Scan for the cell matching the given text and deliver its (x, y) coordinate at center. 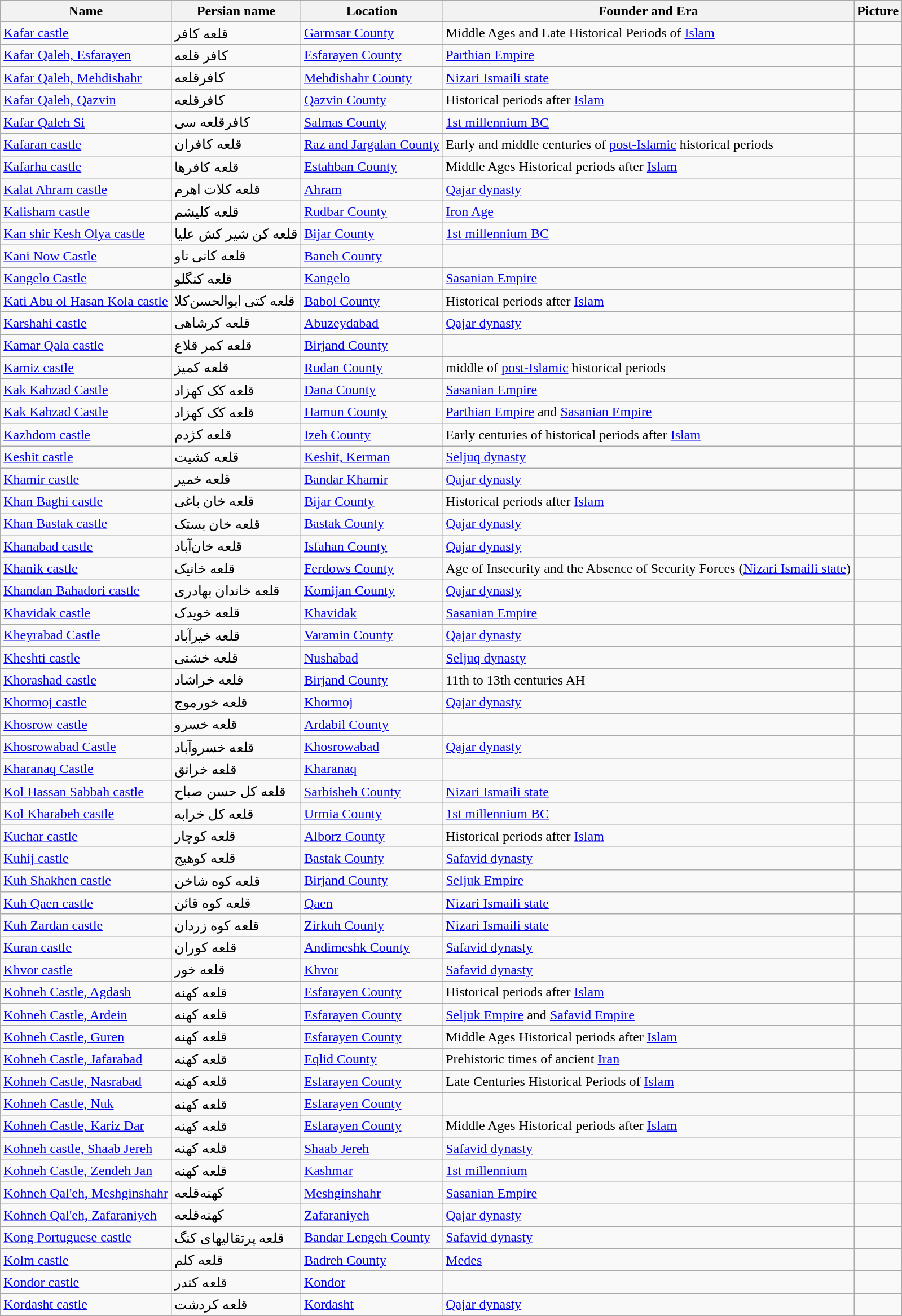
قلعه کوران (236, 948)
Persian name (236, 11)
Kharanaq (371, 769)
Nushabad (371, 658)
Founder and Era (649, 11)
Seljuk Empire and Safavid Empire (649, 1015)
قلعه كهنه (236, 1171)
Kordasht (371, 1305)
قلعه کتی ابوالحسن‌کلا (236, 301)
قلعه کوچار (236, 836)
قلعه کژدم (236, 435)
قلعه خیرآباد (236, 635)
Kohneh Castle, Zendeh Jan (86, 1171)
قلعه کردشت (236, 1305)
Kan shir Kesh Olya castle (86, 234)
11th to 13th centuries AH (649, 680)
Zirkuh County (371, 925)
Kuh Shakhen castle (86, 881)
Meshginshahr (371, 1193)
Bandar Khamir (371, 479)
Khanik castle (86, 568)
Khosrowabad (371, 747)
Qaen (371, 903)
Khandan Bahadori castle (86, 591)
Khosrow castle (86, 725)
Khvor (371, 970)
Mehdishahr County (371, 78)
قلعه خانیک (236, 568)
قلعه خراشاد (236, 680)
Kangelo Castle (86, 279)
قلعه کوه زردان (236, 925)
قلعه کلم (236, 1260)
Kamar Qala castle (86, 346)
Kol Kharabeh castle (86, 814)
Parthian Empire and Sasanian Empire (649, 412)
Ferdows County (371, 568)
Kafarha castle (86, 167)
قلعه خاندان بهادری (236, 591)
قلعه خمیر (236, 479)
Kangelo (371, 279)
Late Centuries Historical Periods of Islam (649, 1081)
کافر قلعه (236, 55)
قلعه کشیت (236, 457)
Khormoj (371, 703)
قلعه خان باغی (236, 502)
Kordasht castle (86, 1305)
Early centuries of historical periods after Islam (649, 435)
Kamiz castle (86, 368)
کافرقلعه سی (236, 122)
Komijan County (371, 591)
Kafar castle (86, 33)
Khan Baghi castle (86, 502)
1st millennium (649, 1171)
Khan Bastak castle (86, 524)
Parthian Empire (649, 55)
Khorashad castle (86, 680)
Kharanaq Castle (86, 769)
Khosrowabad Castle (86, 747)
Location (371, 11)
middle of post-Islamic historical periods (649, 368)
Seljuk Empire (649, 881)
قلعه خرانق (236, 769)
Raz and Jargalan County (371, 145)
Shaab Jereh (371, 1149)
Middle Ages and Late Historical Periods of Islam (649, 33)
قلعه کل حسن صباح (236, 792)
قلعه کافران (236, 145)
قلعه خسرو (236, 725)
Khvor castle (86, 970)
Kol Hassan Sabbah castle (86, 792)
Kheshti castle (86, 658)
Kolm castle (86, 1260)
Garmsar County (371, 33)
Kuran castle (86, 948)
Kafar Qaleh, Mehdishahr (86, 78)
قلعه خان بستک (236, 524)
قلعه کافرها (236, 167)
Sarbisheh County (371, 792)
Estahban County (371, 167)
Khormoj castle (86, 703)
Hamun County (371, 412)
Zafaraniyeh (371, 1216)
قلعه خور (236, 970)
Rudbar County (371, 211)
Kuhij castle (86, 859)
قلعه پرتقالیهای کنگ (236, 1238)
Abuzeydabad (371, 323)
Kafar Qaleh Si (86, 122)
Qazvin County (371, 100)
Khavidak (371, 613)
Kuh Zardan castle (86, 925)
Kohneh Qal'eh, Zafaraniyeh (86, 1216)
Kohneh Castle, Nuk (86, 1104)
Kafar Qaleh, Qazvin (86, 100)
Andimeshk County (371, 948)
Izeh County (371, 435)
Salmas County (371, 122)
Kohneh Qal'eh, Meshginshahr (86, 1193)
Kashmar (371, 1171)
Iron Age (649, 211)
قلعه خورموج (236, 703)
قلعه خسروآباد (236, 747)
Isfahan County (371, 546)
قلعه کانی ناو (236, 256)
Varamin County (371, 635)
Kondor (371, 1282)
Kazhdom castle (86, 435)
قلعه کوهیج (236, 859)
Dana County (371, 390)
قلعه خشتی (236, 658)
قلعه کافر (236, 33)
Kohneh Castle, Nasrabad (86, 1081)
قلعه کلیشم (236, 211)
Kalat Ahram castle (86, 189)
Kuchar castle (86, 836)
قلعه کوه شاخن (236, 881)
Early and middle centuries of post-Islamic historical periods (649, 145)
Kafaran castle (86, 145)
قلعه کوه قائن (236, 903)
Kohneh Castle, Agdash (86, 992)
Ardabil County (371, 725)
Prehistoric times of ancient Iran (649, 1059)
Baneh County (371, 256)
قلعه کندر (236, 1282)
Khamir castle (86, 479)
قلعه کمر قلاع (236, 346)
Name (86, 11)
Age of Insecurity and the Absence of Security Forces (Nizari Ismaili state) (649, 568)
Kani Now Castle (86, 256)
قلعه خان‌آباد (236, 546)
Picture (878, 11)
Kong Portuguese castle (86, 1238)
Kuh Qaen castle (86, 903)
Kohneh Castle, Ardein (86, 1015)
قلعه خویدک (236, 613)
Kohneh Castle, Jafarabad (86, 1059)
Ahram (371, 189)
Kafar Qaleh, Esfarayen (86, 55)
قلعه کمیز (236, 368)
Kohneh Castle, Guren (86, 1037)
Khavidak castle (86, 613)
Kheyrabad Castle (86, 635)
قلعه کنگلو (236, 279)
Eqlid County (371, 1059)
Babol County (371, 301)
قلعه کل خرابه (236, 814)
قلعه کن شیر کش علیا (236, 234)
Keshit, Kerman (371, 457)
Medes (649, 1260)
Kati Abu ol Hasan Kola castle (86, 301)
Khanabad castle (86, 546)
Kondor castle (86, 1282)
Badreh County (371, 1260)
Karshahi castle (86, 323)
قلعه کرشاهی (236, 323)
Urmia County (371, 814)
Bandar Lengeh County (371, 1238)
قلعه کلات اهرم (236, 189)
Rudan County (371, 368)
Alborz County (371, 836)
Kohneh castle, Shaab Jereh (86, 1149)
Keshit castle (86, 457)
Kohneh Castle, Kariz Dar (86, 1126)
Kalisham castle (86, 211)
